Detect which cell encompasses the target text, then output its (x, y) center coordinate. 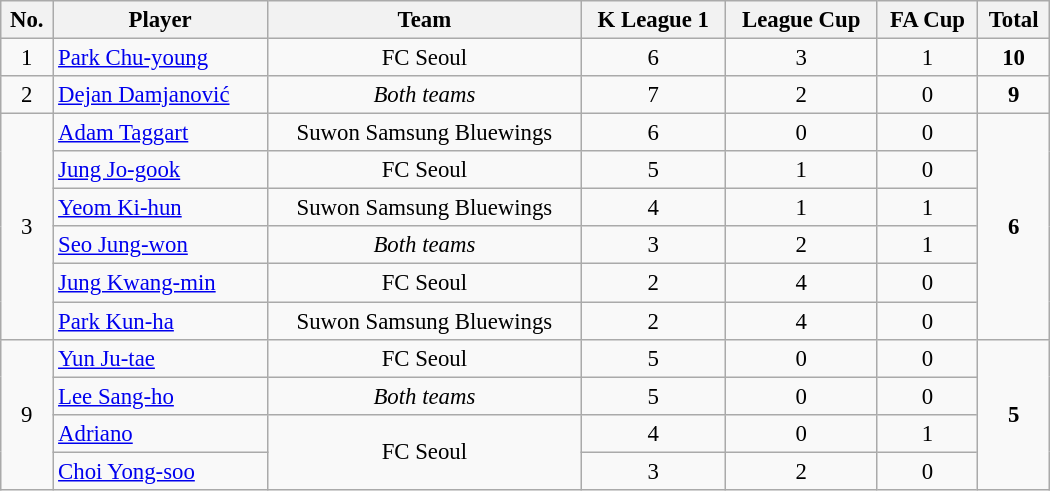
Yeom Ki-hun (160, 208)
Team (424, 20)
Adriano (160, 433)
League Cup (801, 20)
7 (653, 95)
10 (1014, 58)
No. (27, 20)
Total (1014, 20)
Park Chu-young (160, 58)
K League 1 (653, 20)
Jung Jo-gook (160, 170)
Choi Yong-soo (160, 471)
Lee Sang-ho (160, 396)
Adam Taggart (160, 133)
Jung Kwang-min (160, 283)
Dejan Damjanović (160, 95)
Player (160, 20)
Seo Jung-won (160, 245)
Park Kun-ha (160, 321)
FA Cup (928, 20)
Yun Ju-tae (160, 358)
